Locate the cell with the specified text and output its (x, y) center coordinate. 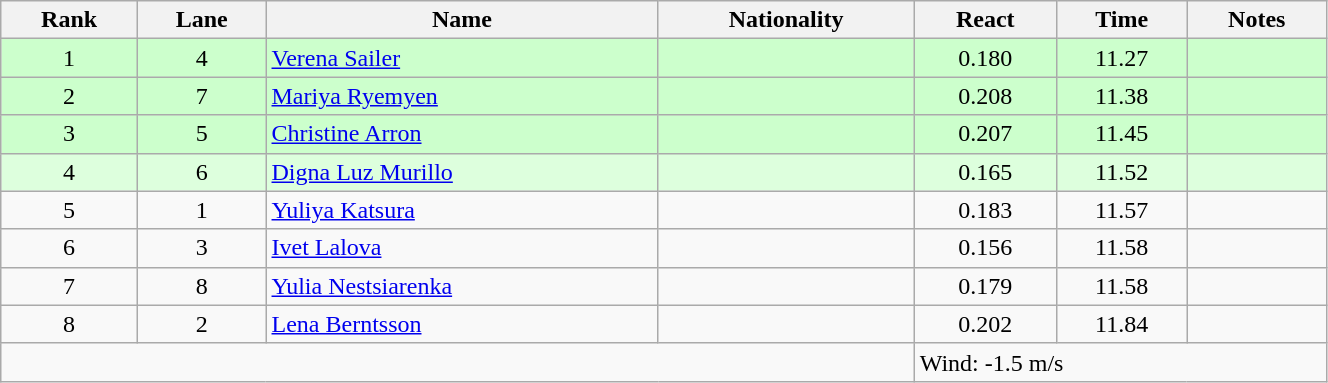
0.165 (985, 172)
11.52 (1122, 172)
Verena Sailer (462, 58)
Christine Arron (462, 134)
11.27 (1122, 58)
Notes (1256, 20)
0.207 (985, 134)
0.202 (985, 324)
Rank (70, 20)
0.180 (985, 58)
Yuliya Katsura (462, 210)
Yulia Nestsiarenka (462, 286)
Lane (202, 20)
11.57 (1122, 210)
Wind: -1.5 m/s (1120, 362)
Digna Luz Murillo (462, 172)
Mariya Ryemyen (462, 96)
0.208 (985, 96)
Name (462, 20)
11.45 (1122, 134)
0.183 (985, 210)
Nationality (786, 20)
Lena Berntsson (462, 324)
Ivet Lalova (462, 248)
0.179 (985, 286)
11.38 (1122, 96)
Time (1122, 20)
0.156 (985, 248)
React (985, 20)
11.84 (1122, 324)
